Capture the cell that displays the provided text and extract its [X, Y] central coordinate. 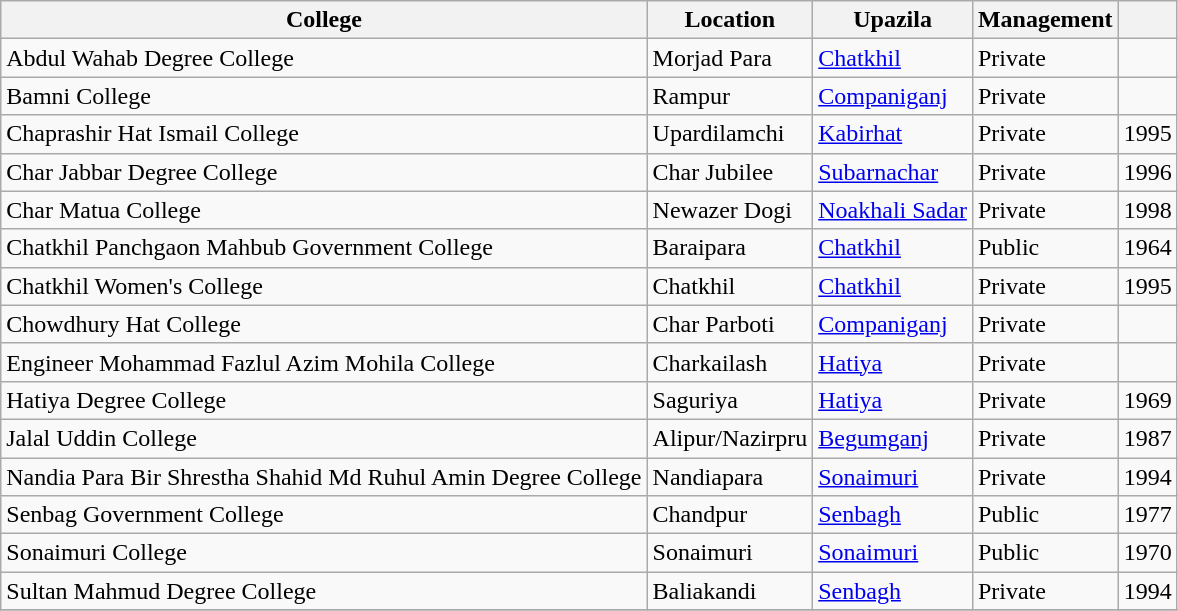
Sonaimuri College [324, 553]
Morjad Para [730, 58]
Jalal Uddin College [324, 438]
Senbag Government College [324, 515]
College [324, 20]
Abdul Wahab Degree College [324, 58]
1964 [1148, 248]
Location [730, 20]
1987 [1148, 438]
Subarnachar [893, 172]
Begumganj [893, 438]
Noakhali Sadar [893, 210]
Baliakandi [730, 591]
Kabirhat [893, 134]
Alipur/Nazirpru [730, 438]
Char Matua College [324, 210]
Newazer Dogi [730, 210]
Rampur [730, 96]
1970 [1148, 553]
Chowdhury Hat College [324, 324]
Nandiapara [730, 477]
Upardilamchi [730, 134]
1977 [1148, 515]
Char Jabbar Degree College [324, 172]
Nandia Para Bir Shrestha Shahid Md Ruhul Amin Degree College [324, 477]
Saguriya [730, 400]
Bamni College [324, 96]
Chandpur [730, 515]
Engineer Mohammad Fazlul Azim Mohila College [324, 362]
Char Jubilee [730, 172]
Charkailash [730, 362]
Chatkhil Panchgaon Mahbub Government College [324, 248]
Hatiya Degree College [324, 400]
Char Parboti [730, 324]
1998 [1148, 210]
Chaprashir Hat Ismail College [324, 134]
Management [1045, 20]
1969 [1148, 400]
Chatkhil Women's College [324, 286]
Upazila [893, 20]
1996 [1148, 172]
Baraipara [730, 248]
Sultan Mahmud Degree College [324, 591]
